Provide the [X, Y] coordinate of the cell's center where the given text is located.  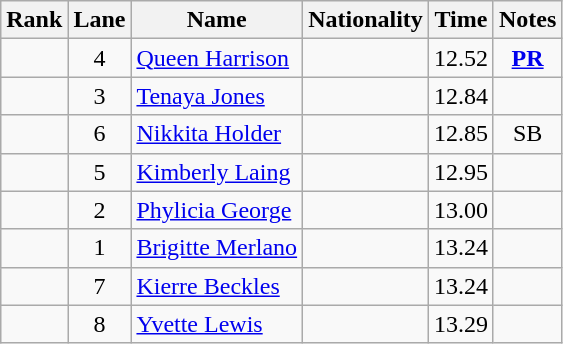
Lane [100, 20]
Yvette Lewis [217, 324]
Nationality [366, 20]
Time [460, 20]
2 [100, 210]
Name [217, 20]
12.52 [460, 58]
12.85 [460, 134]
Queen Harrison [217, 58]
PR [527, 58]
4 [100, 58]
5 [100, 172]
13.29 [460, 324]
SB [527, 134]
13.00 [460, 210]
Notes [527, 20]
12.84 [460, 96]
Kierre Beckles [217, 286]
8 [100, 324]
6 [100, 134]
Phylicia George [217, 210]
Kimberly Laing [217, 172]
Tenaya Jones [217, 96]
Brigitte Merlano [217, 248]
Rank [34, 20]
12.95 [460, 172]
Nikkita Holder [217, 134]
7 [100, 286]
3 [100, 96]
1 [100, 248]
